Locate the cell with the specified text and output its [x, y] center coordinate. 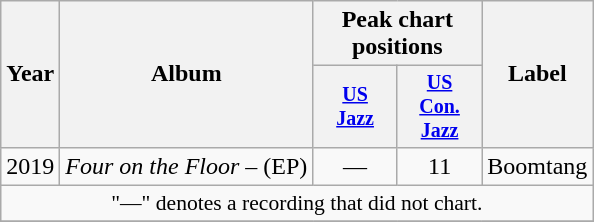
2019 [30, 166]
Peak chart positions [398, 34]
"—" denotes a recording that did not chart. [297, 203]
USCon.Jazz [439, 106]
Label [538, 74]
Album [186, 74]
11 [439, 166]
Boomtang [538, 166]
Year [30, 74]
USJazz [355, 106]
Four on the Floor – (EP) [186, 166]
— [355, 166]
